From the cell containing the given text, extract its center point as [x, y] coordinate. 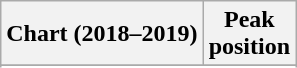
Chart (2018–2019) [102, 34]
Peakposition [249, 34]
